Scan for the cell matching the given text and deliver its [X, Y] coordinate at center. 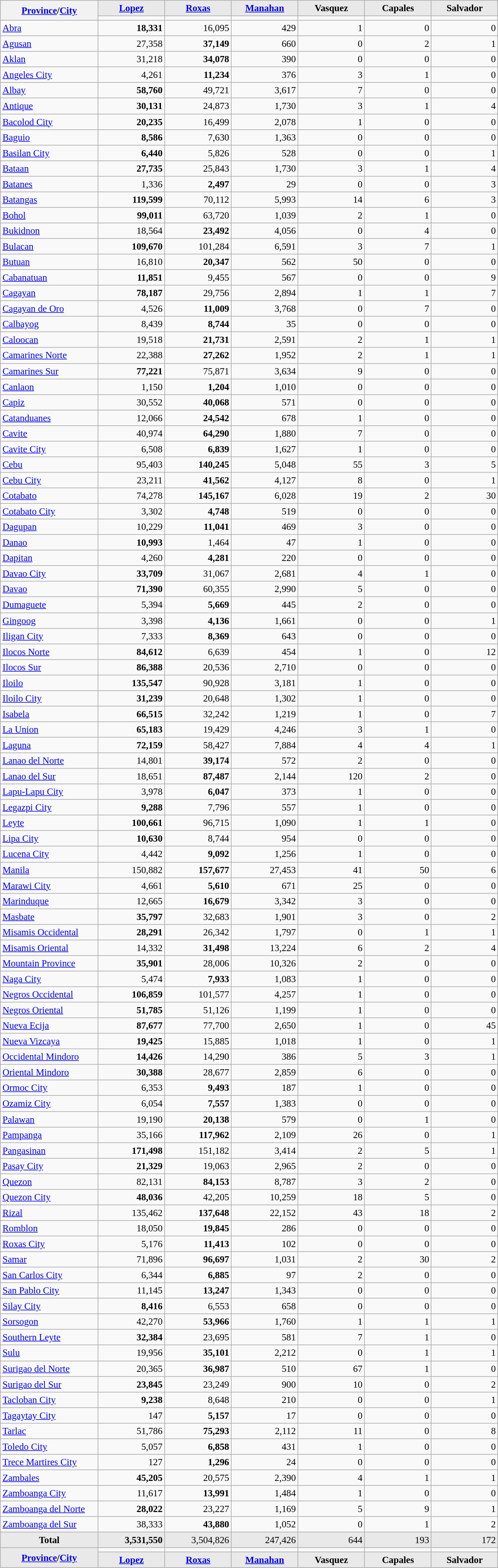
117,962 [198, 1135]
1,083 [265, 979]
Naga City [49, 979]
29 [265, 184]
510 [265, 1369]
193 [398, 1540]
4,526 [131, 309]
87,487 [198, 777]
Aklan [49, 59]
4,661 [131, 886]
40,068 [198, 402]
9,288 [131, 808]
77,700 [198, 1026]
2,390 [265, 1478]
109,670 [131, 246]
Trece Martires City [49, 1462]
127 [131, 1462]
210 [265, 1400]
3,617 [265, 91]
1,018 [265, 1041]
5,993 [265, 200]
6,553 [198, 1306]
48,036 [131, 1197]
23,249 [198, 1384]
5,157 [198, 1415]
5,057 [131, 1447]
101,284 [198, 246]
9,092 [198, 854]
58,427 [198, 745]
58,760 [131, 91]
7,630 [198, 137]
660 [265, 44]
11,041 [198, 527]
557 [265, 808]
4,257 [265, 995]
Davao [49, 589]
431 [265, 1447]
10,993 [131, 543]
Marawi City [49, 886]
2,681 [265, 574]
5,474 [131, 979]
658 [265, 1306]
4,246 [265, 730]
Lucena City [49, 854]
16,810 [131, 262]
21,731 [198, 340]
Quezon [49, 1182]
Lanao del Sur [49, 777]
19 [331, 496]
Roxas City [49, 1244]
25 [331, 886]
10,630 [131, 839]
Zamboanga del Norte [49, 1509]
Negros Oriental [49, 1010]
11,009 [198, 309]
Quezon City [49, 1197]
51,126 [198, 1010]
84,612 [131, 652]
Legazpi City [49, 808]
Camarines Sur [49, 371]
Rizal [49, 1213]
Davao City [49, 574]
20,138 [198, 1119]
Ormoc City [49, 1088]
Batangas [49, 200]
1,199 [265, 1010]
Basilan City [49, 153]
Dumaguete [49, 605]
11,413 [198, 1244]
35,797 [131, 917]
Total [49, 1540]
151,182 [198, 1151]
6,639 [198, 652]
36,987 [198, 1369]
5,669 [198, 605]
67 [331, 1369]
24 [265, 1462]
38,333 [131, 1524]
1,204 [198, 387]
Calbayog [49, 324]
2,144 [265, 777]
678 [265, 418]
6,353 [131, 1088]
376 [265, 75]
2,859 [265, 1073]
643 [265, 636]
572 [265, 761]
Toledo City [49, 1447]
16,499 [198, 122]
43,880 [198, 1524]
19,518 [131, 340]
11 [331, 1431]
Iligan City [49, 636]
571 [265, 402]
Pampanga [49, 1135]
Cabanatuan [49, 278]
7,884 [265, 745]
75,871 [198, 371]
Cebu City [49, 480]
Iloilo [49, 683]
150,882 [131, 870]
San Pablo City [49, 1291]
Catanduanes [49, 418]
1,219 [265, 714]
2,497 [198, 184]
5,610 [198, 886]
11,851 [131, 278]
27,358 [131, 44]
Samar [49, 1260]
27,453 [265, 870]
2,212 [265, 1353]
Caloocan [49, 340]
3,302 [131, 512]
12,665 [131, 901]
1,256 [265, 854]
187 [265, 1088]
15,885 [198, 1041]
47 [265, 543]
25,843 [198, 168]
Abra [49, 28]
579 [265, 1119]
10,229 [131, 527]
17 [265, 1415]
30,131 [131, 106]
Bacolod City [49, 122]
2,078 [265, 122]
10 [331, 1384]
Zambales [49, 1478]
20,536 [198, 667]
9,455 [198, 278]
3,634 [265, 371]
Cagayan de Oro [49, 309]
23,845 [131, 1384]
87,677 [131, 1026]
3,398 [131, 621]
20,648 [198, 699]
1,302 [265, 699]
1,039 [265, 215]
Albay [49, 91]
13,991 [198, 1493]
1,760 [265, 1322]
4,260 [131, 558]
140,245 [198, 465]
60,355 [198, 589]
31,239 [131, 699]
34,078 [198, 59]
Pasay City [49, 1166]
4,136 [198, 621]
2,109 [265, 1135]
100,661 [131, 823]
5,394 [131, 605]
19,845 [198, 1228]
Occidental Mindoro [49, 1057]
1,901 [265, 917]
6,028 [265, 496]
1,363 [265, 137]
6,591 [265, 246]
644 [331, 1540]
28,022 [131, 1509]
5,826 [198, 153]
20,365 [131, 1369]
7,796 [198, 808]
30,552 [131, 402]
8,787 [265, 1182]
14,290 [198, 1057]
19,956 [131, 1353]
19,429 [198, 730]
567 [265, 278]
14,801 [131, 761]
1,150 [131, 387]
41,562 [198, 480]
3,504,826 [198, 1540]
6,344 [131, 1275]
53,966 [198, 1322]
71,390 [131, 589]
Dapitan [49, 558]
39,174 [198, 761]
Lapu-Lapu City [49, 792]
Ozamiz City [49, 1104]
90,928 [198, 683]
157,677 [198, 870]
7,933 [198, 979]
82,131 [131, 1182]
1,484 [265, 1493]
Cotabato [49, 496]
1,661 [265, 621]
1,169 [265, 1509]
26 [331, 1135]
8,439 [131, 324]
Antique [49, 106]
27,262 [198, 356]
40,974 [131, 434]
Masbate [49, 917]
4,056 [265, 231]
12,066 [131, 418]
7,557 [198, 1104]
42,270 [131, 1322]
220 [265, 558]
Misamis Occidental [49, 932]
72,159 [131, 745]
6,047 [198, 792]
28,677 [198, 1073]
10,259 [265, 1197]
37,149 [198, 44]
135,462 [131, 1213]
16,679 [198, 901]
30,388 [131, 1073]
8,586 [131, 137]
172 [465, 1540]
11,617 [131, 1493]
1,296 [198, 1462]
77,221 [131, 371]
6,508 [131, 449]
45,205 [131, 1478]
4,127 [265, 480]
6,885 [198, 1275]
Ilocos Sur [49, 667]
23,211 [131, 480]
71,896 [131, 1260]
171,498 [131, 1151]
Laguna [49, 745]
19,063 [198, 1166]
18,564 [131, 231]
106,859 [131, 995]
137,648 [198, 1213]
Tacloban City [49, 1400]
4,261 [131, 75]
Isabela [49, 714]
581 [265, 1337]
31,218 [131, 59]
16,095 [198, 28]
Cavite [49, 434]
Tarlac [49, 1431]
1,031 [265, 1260]
Manila [49, 870]
2,965 [265, 1166]
31,498 [198, 948]
6,440 [131, 153]
35,901 [131, 964]
Lanao del Norte [49, 761]
Gingoog [49, 621]
19,425 [131, 1041]
8,369 [198, 636]
21,329 [131, 1166]
32,384 [131, 1337]
Cebu [49, 465]
13,247 [198, 1291]
24,873 [198, 106]
Romblon [49, 1228]
454 [265, 652]
42,205 [198, 1197]
Cotabato City [49, 512]
528 [265, 153]
2,990 [265, 589]
96,715 [198, 823]
San Carlos City [49, 1275]
1,952 [265, 356]
14,426 [131, 1057]
147 [131, 1415]
70,112 [198, 200]
119,599 [131, 200]
55 [331, 465]
28,006 [198, 964]
3,768 [265, 309]
Negros Occidental [49, 995]
Camarines Norte [49, 356]
5,176 [131, 1244]
8,648 [198, 1400]
Bohol [49, 215]
32,242 [198, 714]
29,756 [198, 293]
11,145 [131, 1291]
14,332 [131, 948]
78,187 [131, 293]
13,224 [265, 948]
75,293 [198, 1431]
2,112 [265, 1431]
22,152 [265, 1213]
27,735 [131, 168]
Capiz [49, 402]
84,153 [198, 1182]
Surigao del Sur [49, 1384]
41 [331, 870]
18,050 [131, 1228]
145,167 [198, 496]
1,336 [131, 184]
3,978 [131, 792]
86,388 [131, 667]
43 [331, 1213]
32,683 [198, 917]
24,542 [198, 418]
Sulu [49, 1353]
20,575 [198, 1478]
Batanes [49, 184]
Leyte [49, 823]
6,858 [198, 1447]
Nueva Ecija [49, 1026]
51,785 [131, 1010]
Tagaytay City [49, 1415]
Ilocos Norte [49, 652]
Bulacan [49, 246]
97 [265, 1275]
373 [265, 792]
23,695 [198, 1337]
Sorsogon [49, 1322]
445 [265, 605]
35 [265, 324]
Iloilo City [49, 699]
23,227 [198, 1509]
519 [265, 512]
Palawan [49, 1119]
63,720 [198, 215]
96,697 [198, 1260]
3,181 [265, 683]
20,235 [131, 122]
31,067 [198, 574]
1,383 [265, 1104]
Mountain Province [49, 964]
8,416 [131, 1306]
33,709 [131, 574]
5,048 [265, 465]
Surigao del Norte [49, 1369]
2,591 [265, 340]
2,894 [265, 293]
1,464 [198, 543]
2,710 [265, 667]
20,347 [198, 262]
51,786 [131, 1431]
900 [265, 1384]
6,839 [198, 449]
Dagupan [49, 527]
14 [331, 200]
1,052 [265, 1524]
7,333 [131, 636]
Baguio [49, 137]
23,492 [198, 231]
Pangasinan [49, 1151]
Danao [49, 543]
Agusan [49, 44]
49,721 [198, 91]
Zamboanga City [49, 1493]
Zamboanga del Sur [49, 1524]
Bukidnon [49, 231]
386 [265, 1057]
286 [265, 1228]
9,238 [131, 1400]
562 [265, 262]
247,426 [265, 1540]
429 [265, 28]
671 [265, 886]
3,531,550 [131, 1540]
1,343 [265, 1291]
390 [265, 59]
3,342 [265, 901]
Butuan [49, 262]
1,010 [265, 387]
4,748 [198, 512]
Oriental Mindoro [49, 1073]
65,183 [131, 730]
2,650 [265, 1026]
Canlaon [49, 387]
4,442 [131, 854]
Silay City [49, 1306]
12 [465, 652]
10,326 [265, 964]
22,388 [131, 356]
135,547 [131, 683]
95,403 [131, 465]
1,090 [265, 823]
45 [465, 1026]
11,234 [198, 75]
6,054 [131, 1104]
35,101 [198, 1353]
28,291 [131, 932]
102 [265, 1244]
64,290 [198, 434]
74,278 [131, 496]
La Union [49, 730]
Cavite City [49, 449]
Southern Leyte [49, 1337]
9,493 [198, 1088]
Misamis Oriental [49, 948]
1,880 [265, 434]
Angeles City [49, 75]
26,342 [198, 932]
Nueva Vizcaya [49, 1041]
18,651 [131, 777]
Bataan [49, 168]
35,166 [131, 1135]
99,011 [131, 215]
3,414 [265, 1151]
954 [265, 839]
Cagayan [49, 293]
1,797 [265, 932]
66,515 [131, 714]
4,281 [198, 558]
Lipa City [49, 839]
469 [265, 527]
18,331 [131, 28]
1,627 [265, 449]
120 [331, 777]
101,577 [198, 995]
Marinduque [49, 901]
19,190 [131, 1119]
